Capture the cell that displays the provided text and extract its [X, Y] central coordinate. 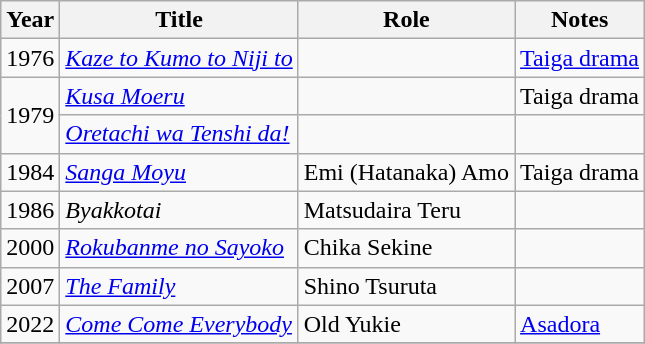
Title [179, 20]
Matsudaira Teru [406, 210]
2022 [30, 324]
Chika Sekine [406, 248]
Byakkotai [179, 210]
1986 [30, 210]
Sanga Moyu [179, 172]
2007 [30, 286]
Come Come Everybody [179, 324]
Year [30, 20]
Oretachi wa Tenshi da! [179, 134]
Kaze to Kumo to Niji to [179, 58]
1976 [30, 58]
Emi (Hatanaka) Amo [406, 172]
Role [406, 20]
Notes [580, 20]
Old Yukie [406, 324]
Asadora [580, 324]
Kusa Moeru [179, 96]
2000 [30, 248]
The Family [179, 286]
Rokubanme no Sayoko [179, 248]
1979 [30, 115]
Shino Tsuruta [406, 286]
1984 [30, 172]
